Find where the given text appears and provide that cell's center as [x, y] coordinate. 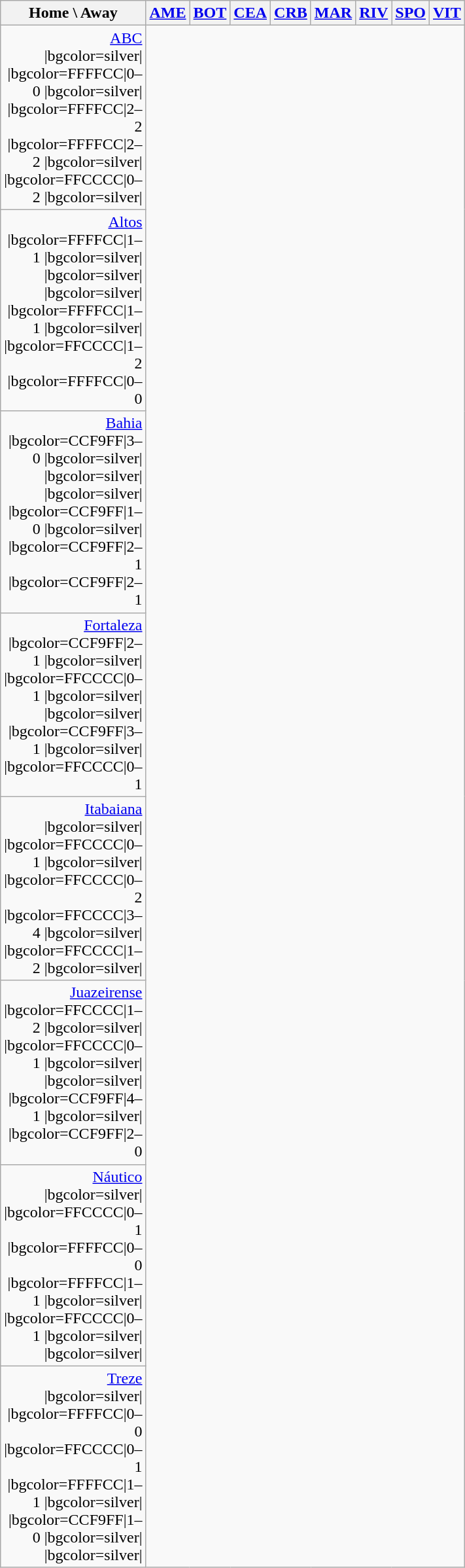
BOT [210, 13]
MAR [333, 13]
SPO [411, 13]
CRB [291, 13]
RIV [374, 13]
AME [167, 13]
CEA [250, 13]
Home \ Away [73, 13]
VIT [447, 13]
